Search for the cell housing the specified text and yield its (x, y) center coordinate. 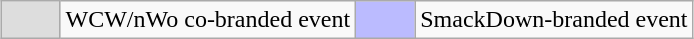
WCW/nWo co-branded event (208, 20)
SmackDown-branded event (554, 20)
